Output the (X, Y) coordinate of the center of the cell containing the given text.  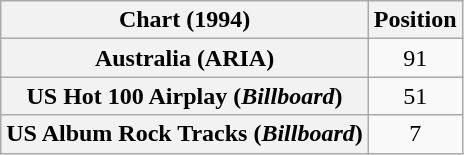
US Hot 100 Airplay (Billboard) (185, 96)
Position (415, 20)
91 (415, 58)
US Album Rock Tracks (Billboard) (185, 134)
51 (415, 96)
Australia (ARIA) (185, 58)
Chart (1994) (185, 20)
7 (415, 134)
